For the text-containing cell, return its midpoint in (x, y) coordinate format. 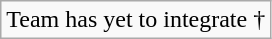
Team has yet to integrate † (136, 20)
